Return the (X, Y) coordinate for the center point of the cell that contains the specified text.  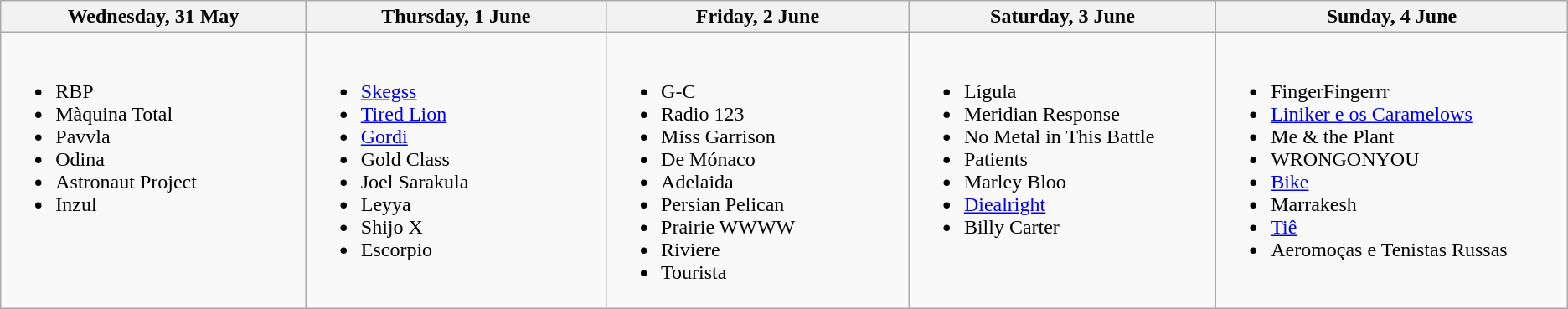
G-CRadio 123Miss GarrisonDe MónacoAdelaidaPersian PelicanPrairie WWWWRiviereTourista (758, 171)
Wednesday, 31 May (153, 17)
LígulaMeridian ResponseNo Metal in This BattlePatientsMarley BlooDiealrightBilly Carter (1062, 171)
Friday, 2 June (758, 17)
SkegssTired LionGordiGold ClassJoel SarakulaLeyyaShijo XEscorpio (456, 171)
Thursday, 1 June (456, 17)
FingerFingerrrLiniker e os CaramelowsMe & the PlantWRONGONYOUBikeMarrakeshTiêAeromoças e Tenistas Russas (1392, 171)
Saturday, 3 June (1062, 17)
Sunday, 4 June (1392, 17)
RBPMàquina TotalPavvlaOdinaAstronaut ProjectInzul (153, 171)
